From the cell containing the given text, extract its center point as [x, y] coordinate. 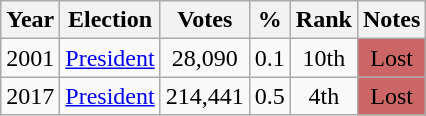
2001 [30, 58]
10th [324, 58]
Notes [391, 20]
Votes [204, 20]
0.1 [270, 58]
2017 [30, 96]
214,441 [204, 96]
28,090 [204, 58]
% [270, 20]
Election [110, 20]
Rank [324, 20]
4th [324, 96]
0.5 [270, 96]
Year [30, 20]
